Identify which cell holds the provided text, then report its (X, Y) central coordinate. 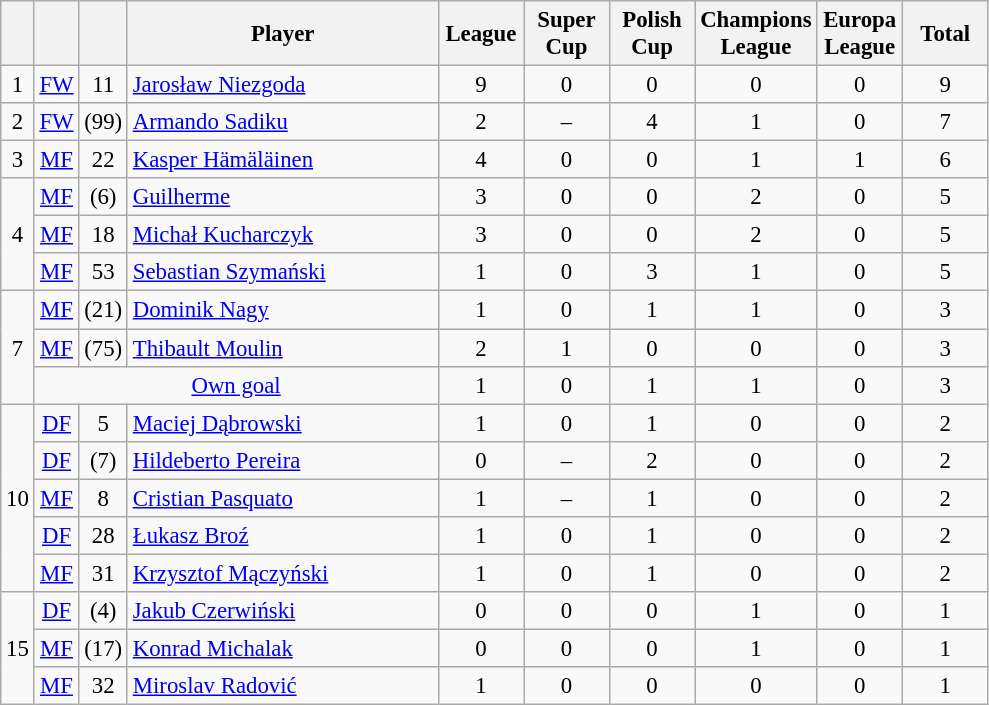
Jarosław Niezgoda (282, 85)
(99) (104, 122)
(75) (104, 348)
Champions League (756, 34)
31 (104, 573)
Polish Cup (652, 34)
Thibault Moulin (282, 348)
Michał Kucharczyk (282, 235)
Krzysztof Mączyński (282, 573)
Own goal (236, 385)
(6) (104, 197)
Łukasz Broź (282, 536)
Total (945, 34)
10 (18, 498)
11 (104, 85)
Sebastian Szymański (282, 273)
Super Cup (567, 34)
(4) (104, 611)
League (481, 34)
Armando Sadiku (282, 122)
(21) (104, 310)
Dominik Nagy (282, 310)
Kasper Hämäläinen (282, 160)
Hildeberto Pereira (282, 460)
Cristian Pasquato (282, 498)
Guilherme (282, 197)
22 (104, 160)
Konrad Michalak (282, 648)
Maciej Dąbrowski (282, 423)
(17) (104, 648)
8 (104, 498)
Player (282, 34)
6 (945, 160)
Europa League (860, 34)
28 (104, 536)
(7) (104, 460)
32 (104, 686)
Miroslav Radović (282, 686)
18 (104, 235)
Jakub Czerwiński (282, 611)
53 (104, 273)
15 (18, 648)
